Search for the cell housing the specified text and yield its [x, y] center coordinate. 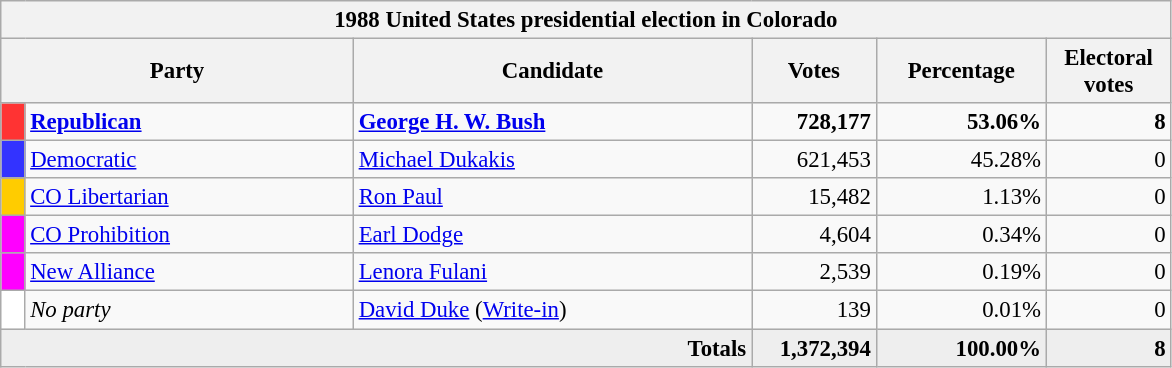
Ron Paul [552, 197]
621,453 [814, 160]
100.00% [961, 348]
Earl Dodge [552, 235]
Totals [376, 348]
0.19% [961, 273]
15,482 [814, 197]
Electoral votes [1108, 72]
139 [814, 310]
0.01% [961, 310]
CO Libertarian [189, 197]
Party [178, 72]
Michael Dukakis [552, 160]
1988 United States presidential election in Colorado [586, 20]
Votes [814, 72]
Democratic [189, 160]
David Duke (Write-in) [552, 310]
2,539 [814, 273]
45.28% [961, 160]
Lenora Fulani [552, 273]
Republican [189, 122]
1,372,394 [814, 348]
George H. W. Bush [552, 122]
CO Prohibition [189, 235]
New Alliance [189, 273]
4,604 [814, 235]
No party [189, 310]
0.34% [961, 235]
Candidate [552, 72]
1.13% [961, 197]
53.06% [961, 122]
728,177 [814, 122]
Percentage [961, 72]
